Pinpoint the cell where the given text exists, returning its (X, Y) midpoint coordinate. 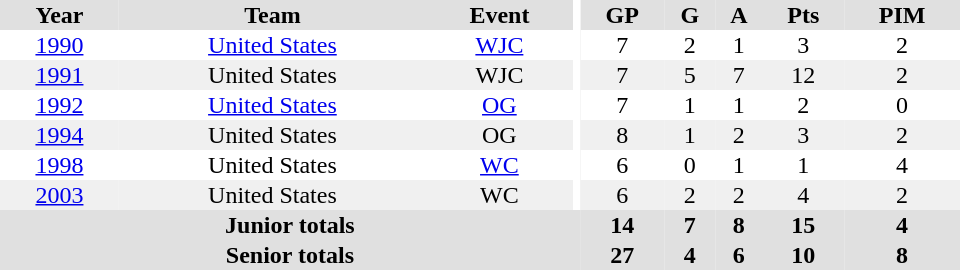
Team (272, 15)
1992 (60, 105)
G (690, 15)
Pts (804, 15)
GP (622, 15)
10 (804, 255)
Junior totals (290, 225)
15 (804, 225)
Year (60, 15)
1991 (60, 75)
PIM (902, 15)
Event (500, 15)
1998 (60, 165)
12 (804, 75)
5 (690, 75)
27 (622, 255)
Senior totals (290, 255)
1994 (60, 135)
14 (622, 225)
2003 (60, 195)
A (738, 15)
1990 (60, 45)
